Detect which cell encompasses the target text, then output its (x, y) center coordinate. 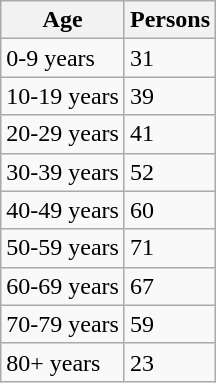
23 (170, 362)
60-69 years (63, 286)
31 (170, 58)
10-19 years (63, 96)
Persons (170, 20)
59 (170, 324)
Age (63, 20)
41 (170, 134)
40-49 years (63, 210)
71 (170, 248)
30-39 years (63, 172)
60 (170, 210)
70-79 years (63, 324)
67 (170, 286)
50-59 years (63, 248)
0-9 years (63, 58)
39 (170, 96)
52 (170, 172)
20-29 years (63, 134)
80+ years (63, 362)
